Capture the cell that displays the provided text and extract its (X, Y) central coordinate. 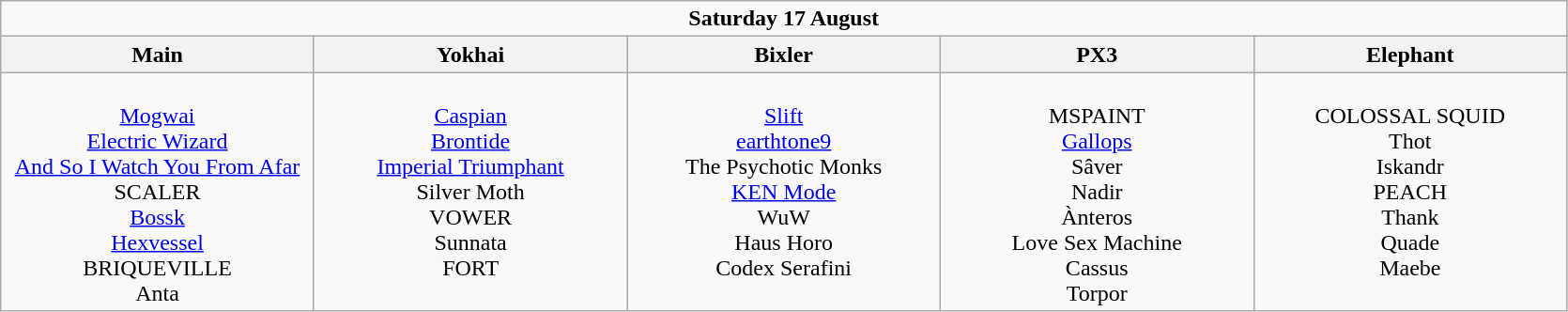
Bixler (784, 55)
PX3 (1097, 55)
MSPAINT Gallops Sâver Nadir Ànteros Love Sex Machine Cassus Torpor (1097, 192)
COLOSSAL SQUID Thot Iskandr PEACH Thank Quade Maebe (1410, 192)
Main (158, 55)
Saturday 17 August (784, 19)
Slift earthtone9 The Psychotic Monks KEN Mode WuW Haus Horo Codex Serafini (784, 192)
Yokhai (470, 55)
Caspian Brontide Imperial Triumphant Silver Moth VOWER Sunnata FORT (470, 192)
Elephant (1410, 55)
Mogwai Electric Wizard And So I Watch You From Afar SCALER Bossk Hexvessel BRIQUEVILLE Anta (158, 192)
